Return (x, y) of the center of cell containing provided text 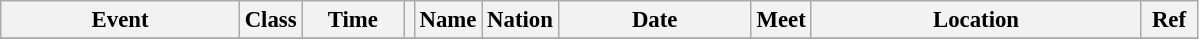
Ref (1169, 20)
Class (270, 20)
Location (976, 20)
Time (353, 20)
Nation (520, 20)
Event (120, 20)
Meet (781, 20)
Date (654, 20)
Name (448, 20)
